Return [X, Y] of the center of cell containing provided text 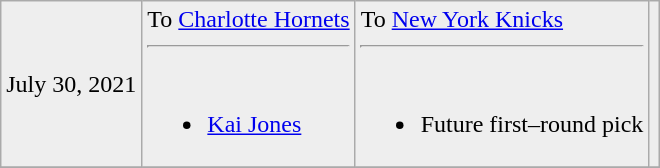
To New York KnicksFuture first–round pick [502, 84]
To Charlotte HornetsKai Jones [248, 84]
July 30, 2021 [72, 84]
